Find where the given text appears and provide that cell's center as [X, Y] coordinate. 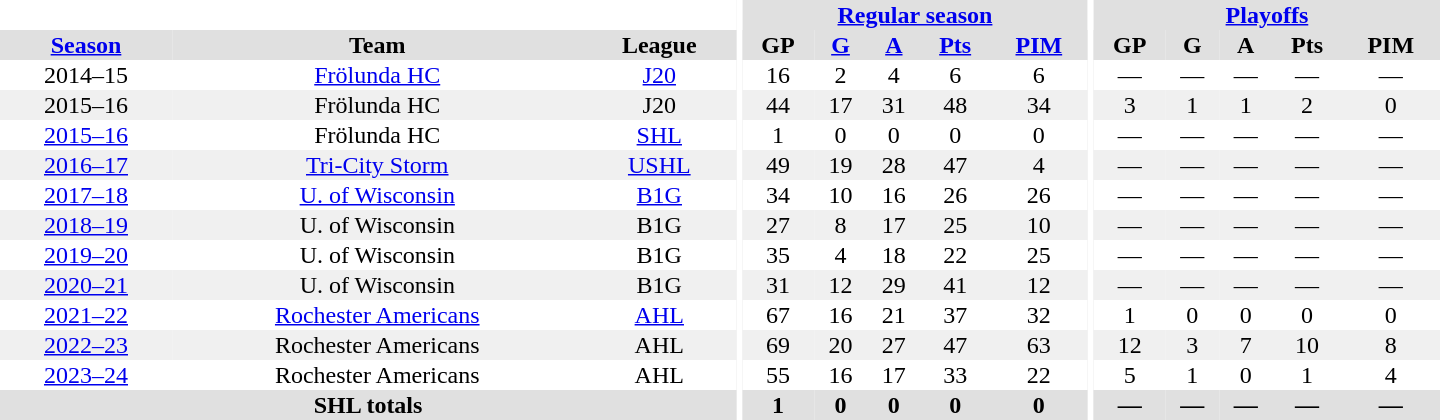
21 [894, 315]
SHL [660, 135]
Playoffs [1267, 15]
Season [86, 45]
2017–18 [86, 195]
Regular season [915, 15]
69 [778, 345]
USHL [660, 165]
49 [778, 165]
41 [956, 285]
7 [1246, 345]
63 [1039, 345]
2016–17 [86, 165]
Team [378, 45]
55 [778, 375]
28 [894, 165]
SHL totals [368, 405]
35 [778, 255]
20 [840, 345]
29 [894, 285]
18 [894, 255]
2018–19 [86, 225]
44 [778, 105]
48 [956, 105]
2019–20 [86, 255]
32 [1039, 315]
2020–21 [86, 285]
67 [778, 315]
League [660, 45]
2014–15 [86, 75]
37 [956, 315]
Tri-City Storm [378, 165]
2022–23 [86, 345]
5 [1130, 375]
2023–24 [86, 375]
2021–22 [86, 315]
19 [840, 165]
33 [956, 375]
